From the cell containing the given text, extract its center point as [x, y] coordinate. 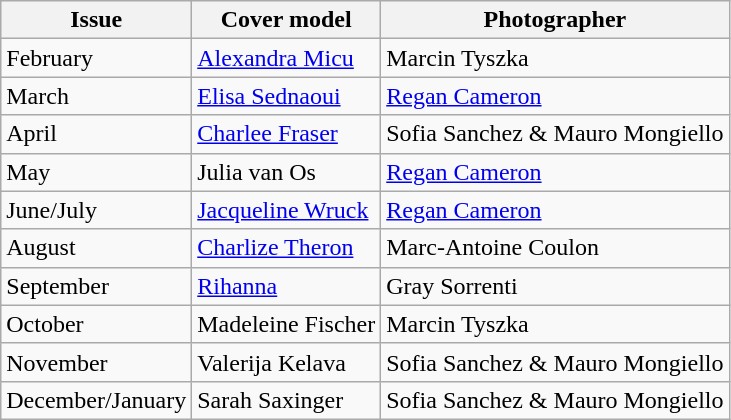
March [96, 96]
June/July [96, 210]
Elisa Sednaoui [286, 96]
Photographer [555, 20]
October [96, 324]
December/January [96, 400]
Valerija Kelava [286, 362]
Marc-Antoine Coulon [555, 248]
Sarah Saxinger [286, 400]
Jacqueline Wruck [286, 210]
Charlee Fraser [286, 134]
Charlize Theron [286, 248]
Alexandra Micu [286, 58]
Cover model [286, 20]
September [96, 286]
May [96, 172]
Madeleine Fischer [286, 324]
Gray Sorrenti [555, 286]
Julia van Os [286, 172]
April [96, 134]
August [96, 248]
Issue [96, 20]
November [96, 362]
Rihanna [286, 286]
February [96, 58]
